Determine the [X, Y] coordinate at the center of the cell enclosing the given text.  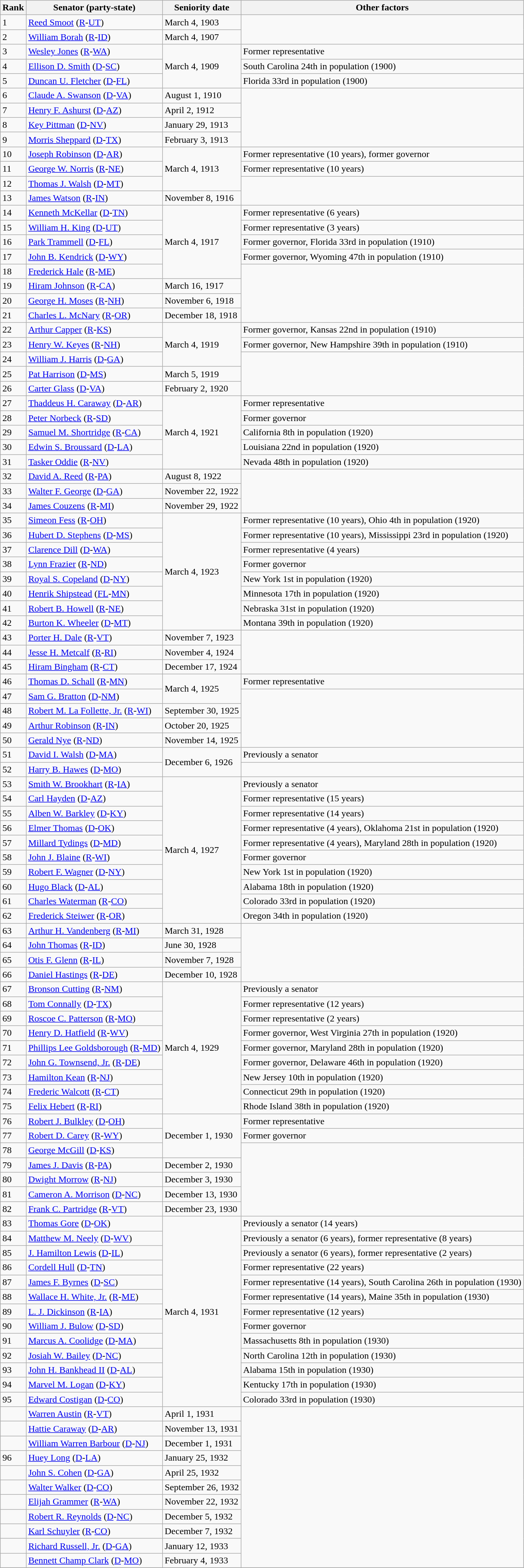
91 [13, 1341]
Hiram Bingham (R-CT) [94, 667]
Oregon 34th in population (1920) [382, 916]
Cordell Hull (D-TN) [94, 1267]
45 [13, 667]
Previously a senator (6 years), former representative (8 years) [382, 1238]
Robert B. Howell (R-NE) [94, 608]
March 4, 1925 [202, 689]
Walter Walker (D-CO) [94, 1487]
March 31, 1928 [202, 931]
James J. Davis (R-PA) [94, 1165]
20 [13, 301]
North Carolina 12th in population (1930) [382, 1355]
51 [13, 755]
17 [13, 257]
Edward Costigan (D-CO) [94, 1399]
25 [13, 374]
Frederick Steiwer (R-OR) [94, 916]
94 [13, 1385]
Thomas J. Walsh (D-MT) [94, 184]
65 [13, 960]
James Couzens (R-MI) [94, 506]
Otis F. Glenn (R-IL) [94, 960]
Marvel M. Logan (D-KY) [94, 1385]
Ellison D. Smith (D-SC) [94, 66]
Nevada 48th in population (1920) [382, 462]
William J. Bulow (D-SD) [94, 1326]
87 [13, 1282]
Other factors [382, 8]
Jesse H. Metcalf (R-RI) [94, 652]
Robert R. Reynolds (D-NC) [94, 1516]
73 [13, 1077]
Dwight Morrow (R-NJ) [94, 1180]
February 4, 1933 [202, 1560]
Previously a senator (14 years) [382, 1224]
77 [13, 1136]
George McGill (D-KS) [94, 1150]
21 [13, 315]
Former governor, West Virginia 27th in population (1920) [382, 1033]
81 [13, 1194]
December 7, 1932 [202, 1531]
George H. Moses (R-NH) [94, 301]
Richard Russell, Jr. (D-GA) [94, 1546]
March 4, 1931 [202, 1312]
88 [13, 1297]
12 [13, 184]
Henrik Shipstead (FL-MN) [94, 593]
March 4, 1921 [202, 432]
James F. Byrnes (D-SC) [94, 1282]
33 [13, 491]
Former governor, Delaware 46th in population (1920) [382, 1062]
27 [13, 403]
John S. Cohen (D-GA) [94, 1473]
November 22, 1932 [202, 1502]
November 22, 1922 [202, 491]
Josiah W. Bailey (D-NC) [94, 1355]
Huey Long (D-LA) [94, 1458]
January 12, 1933 [202, 1546]
Robert F. Wagner (D-NY) [94, 872]
71 [13, 1048]
Alabama 15th in population (1930) [382, 1370]
5 [13, 81]
California 8th in population (1920) [382, 433]
Former representative (6 years) [382, 213]
New Jersey 10th in population (1920) [382, 1077]
John Thomas (R-ID) [94, 945]
83 [13, 1224]
Key Pittman (D-NV) [94, 125]
52 [13, 769]
March 4, 1913 [202, 169]
John B. Kendrick (D-WY) [94, 257]
December 18, 1918 [202, 315]
85 [13, 1253]
3 [13, 52]
Rank [13, 8]
Former representative (15 years) [382, 799]
14 [13, 213]
89 [13, 1311]
Pat Harrison (D-MS) [94, 374]
William Warren Barbour (D-NJ) [94, 1443]
Wallace H. White, Jr. (R-ME) [94, 1297]
24 [13, 359]
Former representative (22 years) [382, 1267]
22 [13, 330]
29 [13, 433]
35 [13, 520]
84 [13, 1238]
Robert J. Bulkley (D-OH) [94, 1121]
Royal S. Copeland (D-NY) [94, 579]
Former representative (4 years) [382, 550]
Former representative (4 years), Maryland 28th in population (1920) [382, 843]
59 [13, 872]
Thaddeus H. Caraway (D-AR) [94, 403]
December 3, 1930 [202, 1180]
Florida 33rd in population (1900) [382, 81]
October 20, 1925 [202, 725]
Henry D. Hatfield (R-WV) [94, 1033]
November 8, 1916 [202, 198]
Former governor, Wyoming 47th in population (1910) [382, 257]
80 [13, 1180]
23 [13, 344]
Former representative (10 years), former governor [382, 154]
January 25, 1932 [202, 1458]
68 [13, 1004]
November 7, 1923 [202, 637]
72 [13, 1062]
Former representative (2 years) [382, 1018]
61 [13, 901]
38 [13, 564]
40 [13, 593]
Reed Smoot (R-UT) [94, 22]
L. J. Dickinson (R-IA) [94, 1311]
37 [13, 550]
March 16, 1917 [202, 286]
Arthur Robinson (R-IN) [94, 725]
December 23, 1930 [202, 1209]
Former governor, Kansas 22nd in population (1910) [382, 330]
10 [13, 154]
Burton K. Wheeler (D-MT) [94, 623]
August 1, 1910 [202, 95]
Hubert D. Stephens (D-MS) [94, 535]
58 [13, 857]
Millard Tydings (D-MD) [94, 843]
December 1, 1930 [202, 1136]
Connecticut 29th in population (1920) [382, 1092]
43 [13, 637]
78 [13, 1150]
November 29, 1922 [202, 506]
67 [13, 989]
Joseph Robinson (D-AR) [94, 154]
Former governor, Maryland 28th in population (1920) [382, 1048]
David I. Walsh (D-MA) [94, 755]
Colorado 33rd in population (1930) [382, 1399]
Claude A. Swanson (D-VA) [94, 95]
13 [13, 198]
4 [13, 66]
William Borah (R-ID) [94, 37]
55 [13, 813]
Lynn Frazier (R-ND) [94, 564]
Tom Connally (D-TX) [94, 1004]
March 4, 1929 [202, 1048]
June 30, 1928 [202, 945]
James Watson (R-IN) [94, 198]
Samuel M. Shortridge (R-CA) [94, 433]
95 [13, 1399]
John H. Bankhead II (D-AL) [94, 1370]
Former governor, New Hampshire 39th in population (1910) [382, 344]
March 4, 1909 [202, 66]
Former representative (10 years) [382, 169]
Previously a senator (6 years), former representative (2 years) [382, 1253]
Arthur Capper (R-KS) [94, 330]
Karl Schuyler (R-CO) [94, 1531]
42 [13, 623]
Simeon Fess (R-OH) [94, 520]
December 2, 1930 [202, 1165]
Harry B. Hawes (D-MO) [94, 769]
Phillips Lee Goldsborough (R-MD) [94, 1048]
Gerald Nye (R-ND) [94, 740]
Carl Hayden (D-AZ) [94, 799]
J. Hamilton Lewis (D-IL) [94, 1253]
Former representative (10 years), Ohio 4th in population (1920) [382, 520]
March 4, 1923 [202, 572]
Former governor, Florida 33rd in population (1910) [382, 242]
Former representative (10 years), Mississippi 23rd in population (1920) [382, 535]
34 [13, 506]
Matthew M. Neely (D-WV) [94, 1238]
39 [13, 579]
December 1, 1931 [202, 1443]
Alben W. Barkley (D-KY) [94, 813]
March 4, 1903 [202, 22]
William J. Harris (D-GA) [94, 359]
Bennett Champ Clark (D-MO) [94, 1560]
Sam G. Bratton (D-NM) [94, 696]
November 7, 1928 [202, 960]
Alabama 18th in population (1920) [382, 886]
September 30, 1925 [202, 711]
7 [13, 110]
Porter H. Dale (R-VT) [94, 637]
December 5, 1932 [202, 1516]
Kenneth McKellar (D-TN) [94, 213]
56 [13, 828]
Park Trammell (D-FL) [94, 242]
William H. King (D-UT) [94, 227]
96 [13, 1458]
Cameron A. Morrison (D-NC) [94, 1194]
August 8, 1922 [202, 476]
Charles Waterman (R-CO) [94, 901]
March 4, 1917 [202, 242]
2 [13, 37]
March 4, 1927 [202, 850]
Morris Sheppard (D-TX) [94, 139]
April 25, 1932 [202, 1473]
76 [13, 1121]
36 [13, 535]
December 17, 1924 [202, 667]
75 [13, 1106]
November 4, 1924 [202, 652]
February 3, 1913 [202, 139]
Frederic Walcott (R-CT) [94, 1092]
46 [13, 682]
48 [13, 711]
Hattie Caraway (D-AR) [94, 1429]
Seniority date [202, 8]
Hiram Johnson (R-CA) [94, 286]
1 [13, 22]
Massachusetts 8th in population (1930) [382, 1341]
February 2, 1920 [202, 388]
Felix Hebert (R-RI) [94, 1106]
December 10, 1928 [202, 975]
47 [13, 696]
63 [13, 931]
82 [13, 1209]
September 26, 1932 [202, 1487]
South Carolina 24th in population (1900) [382, 66]
Clarence Dill (D-WA) [94, 550]
Henry W. Keyes (R-NH) [94, 344]
Hugo Black (D-AL) [94, 886]
49 [13, 725]
April 1, 1931 [202, 1414]
92 [13, 1355]
Louisiana 22nd in population (1920) [382, 447]
Former representative (14 years), South Carolina 26th in population (1930) [382, 1282]
6 [13, 95]
Peter Norbeck (R-SD) [94, 418]
Duncan U. Fletcher (D-FL) [94, 81]
March 4, 1907 [202, 37]
93 [13, 1370]
Former representative (3 years) [382, 227]
62 [13, 916]
50 [13, 740]
December 13, 1930 [202, 1194]
66 [13, 975]
Robert M. La Follette, Jr. (R-WI) [94, 711]
54 [13, 799]
Hamilton Kean (R-NJ) [94, 1077]
Bronson Cutting (R-NM) [94, 989]
Marcus A. Coolidge (D-MA) [94, 1341]
41 [13, 608]
Former representative (4 years), Oklahoma 21st in population (1920) [382, 828]
Colorado 33rd in population (1920) [382, 901]
11 [13, 169]
Roscoe C. Patterson (R-MO) [94, 1018]
November 13, 1931 [202, 1429]
44 [13, 652]
86 [13, 1267]
Thomas Gore (D-OK) [94, 1224]
70 [13, 1033]
Minnesota 17th in population (1920) [382, 593]
28 [13, 418]
November 14, 1925 [202, 740]
November 6, 1918 [202, 301]
March 4, 1919 [202, 344]
18 [13, 271]
Arthur H. Vandenberg (R-MI) [94, 931]
69 [13, 1018]
Charles L. McNary (R-OR) [94, 315]
Warren Austin (R-VT) [94, 1414]
Carter Glass (D-VA) [94, 388]
Elijah Grammer (R-WA) [94, 1502]
9 [13, 139]
30 [13, 447]
March 5, 1919 [202, 374]
53 [13, 784]
Senator (party-state) [94, 8]
April 2, 1912 [202, 110]
26 [13, 388]
Daniel Hastings (R-DE) [94, 975]
Former representative (14 years) [382, 813]
Thomas D. Schall (R-MN) [94, 682]
79 [13, 1165]
Walter F. George (D-GA) [94, 491]
January 29, 1913 [202, 125]
74 [13, 1092]
Smith W. Brookhart (R-IA) [94, 784]
32 [13, 476]
George W. Norris (R-NE) [94, 169]
Nebraska 31st in population (1920) [382, 608]
60 [13, 886]
57 [13, 843]
Kentucky 17th in population (1930) [382, 1385]
Rhode Island 38th in population (1920) [382, 1106]
90 [13, 1326]
Henry F. Ashurst (D-AZ) [94, 110]
64 [13, 945]
Edwin S. Broussard (D-LA) [94, 447]
December 6, 1926 [202, 762]
15 [13, 227]
16 [13, 242]
Elmer Thomas (D-OK) [94, 828]
Tasker Oddie (R-NV) [94, 462]
31 [13, 462]
Frank C. Partridge (R-VT) [94, 1209]
David A. Reed (R-PA) [94, 476]
Former representative (14 years), Maine 35th in population (1930) [382, 1297]
Frederick Hale (R-ME) [94, 271]
Wesley Jones (R-WA) [94, 52]
John J. Blaine (R-WI) [94, 857]
Montana 39th in population (1920) [382, 623]
8 [13, 125]
Robert D. Carey (R-WY) [94, 1136]
John G. Townsend, Jr. (R-DE) [94, 1062]
19 [13, 286]
